Identify which cell holds the provided text, then report its (x, y) central coordinate. 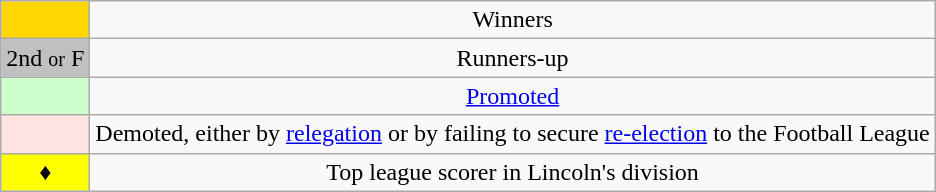
2nd or F (46, 58)
Winners (512, 20)
♦ (46, 172)
Top league scorer in Lincoln's division (512, 172)
Promoted (512, 96)
Demoted, either by relegation or by failing to secure re-election to the Football League (512, 134)
Runners-up (512, 58)
